Find where the given text appears and provide that cell's center as [x, y] coordinate. 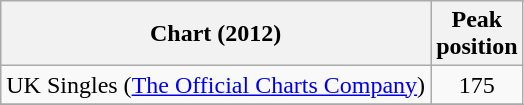
UK Singles (The Official Charts Company) [216, 85]
Chart (2012) [216, 34]
175 [477, 85]
Peakposition [477, 34]
